Provide the [x, y] coordinate of the cell's center where the given text is located.  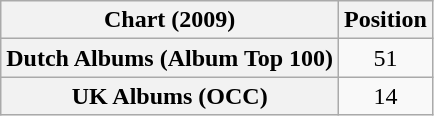
14 [386, 96]
Position [386, 20]
51 [386, 58]
Dutch Albums (Album Top 100) [170, 58]
UK Albums (OCC) [170, 96]
Chart (2009) [170, 20]
